Find where the given text appears and provide that cell's center as [x, y] coordinate. 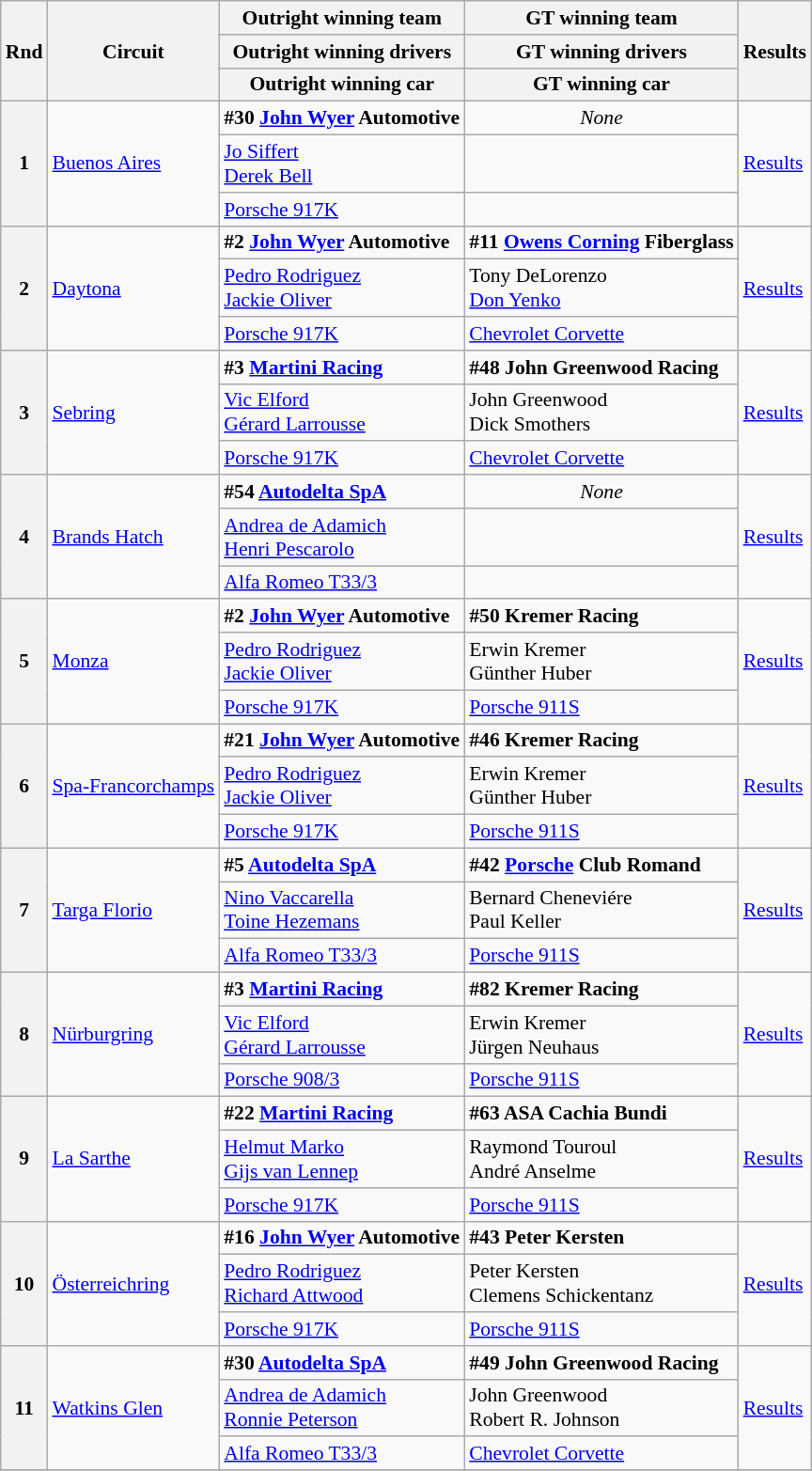
GT winning car [601, 85]
Targa Florio [133, 910]
Outright winning drivers [342, 52]
Outright winning team [342, 18]
#30 Autodelta SpA [342, 1363]
9 [24, 1159]
Raymond Touroul André Anselme [601, 1160]
Buenos Aires [133, 164]
GT winning drivers [601, 52]
10 [24, 1283]
2 [24, 288]
3 [24, 413]
Monza [133, 662]
6 [24, 786]
Daytona [133, 288]
Rnd [24, 51]
Spa-Francorchamps [133, 786]
1 [24, 164]
John Greenwood Dick Smothers [601, 412]
#50 Kremer Racing [601, 617]
#82 Kremer Racing [601, 990]
Jo Siffert Derek Bell [342, 164]
#43 Peter Kersten [601, 1238]
#21 John Wyer Automotive [342, 741]
#11 Owens Corning Fiberglass [601, 243]
Porsche 908/3 [342, 1080]
#22 Martini Racing [342, 1114]
Andrea de Adamich Ronnie Peterson [342, 1408]
#63 ASA Cachia Bundi [601, 1114]
#5 Autodelta SpA [342, 865]
Tony DeLorenzo Don Yenko [601, 288]
Brands Hatch [133, 537]
#30 John Wyer Automotive [342, 118]
#46 Kremer Racing [601, 741]
Erwin Kremer Jürgen Neuhaus [601, 1034]
5 [24, 662]
Pedro Rodriguez Richard Attwood [342, 1284]
Watkins Glen [133, 1408]
#16 John Wyer Automotive [342, 1238]
Outright winning car [342, 85]
La Sarthe [133, 1159]
Sebring [133, 413]
4 [24, 537]
Peter Kersten Clemens Schickentanz [601, 1284]
Nürburgring [133, 1035]
#48 John Greenwood Racing [601, 368]
John Greenwood Robert R. Johnson [601, 1408]
11 [24, 1408]
#54 Autodelta SpA [342, 492]
Helmut Marko Gijs van Lennep [342, 1160]
Österreichring [133, 1283]
8 [24, 1035]
GT winning team [601, 18]
#49 John Greenwood Racing [601, 1363]
#42 Porsche Club Romand [601, 865]
Circuit [133, 51]
Bernard Cheneviére Paul Keller [601, 910]
7 [24, 910]
Nino Vaccarella Toine Hezemans [342, 910]
Andrea de Adamich Henri Pescarolo [342, 538]
